Identify which cell holds the provided text, then report its (x, y) central coordinate. 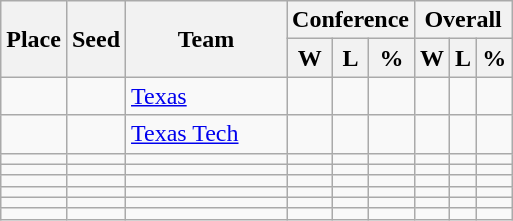
Texas Tech (206, 134)
Team (206, 39)
Place (34, 39)
Conference (351, 20)
Texas (206, 96)
Overall (462, 20)
Seed (96, 39)
